Identify which cell holds the provided text, then report its (X, Y) central coordinate. 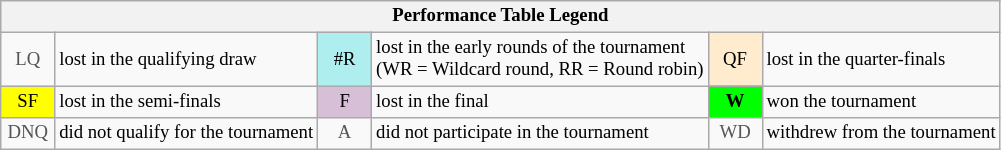
#R (345, 60)
A (345, 134)
lost in the quarter-finals (881, 60)
did not participate in the tournament (540, 134)
QF (735, 60)
withdrew from the tournament (881, 134)
lost in the semi-finals (186, 102)
SF (28, 102)
F (345, 102)
lost in the qualifying draw (186, 60)
Performance Table Legend (500, 16)
DNQ (28, 134)
LQ (28, 60)
lost in the final (540, 102)
WD (735, 134)
W (735, 102)
did not qualify for the tournament (186, 134)
lost in the early rounds of the tournament(WR = Wildcard round, RR = Round robin) (540, 60)
won the tournament (881, 102)
